Find where the given text appears and provide that cell's center as [X, Y] coordinate. 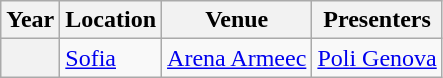
Poli Genova [377, 58]
Presenters [377, 20]
Location [111, 20]
Venue [237, 20]
Sofia [111, 58]
Year [30, 20]
Arena Armeec [237, 58]
